Return the [X, Y] coordinate for the center point of the cell that contains the specified text.  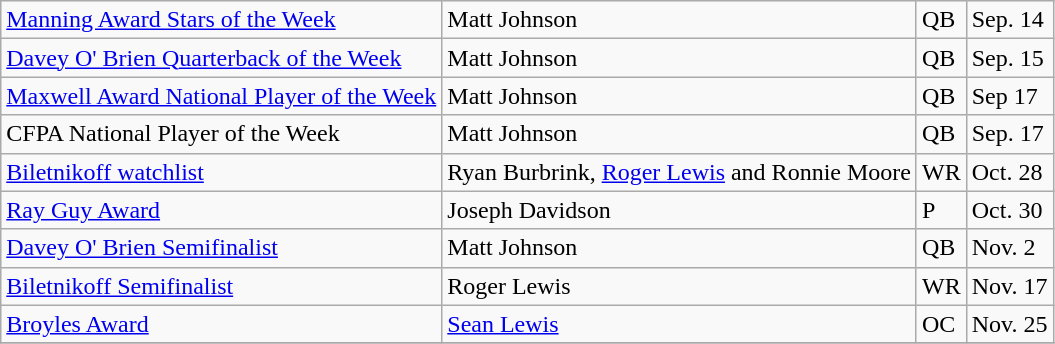
Maxwell Award National Player of the Week [222, 96]
Roger Lewis [680, 286]
Nov. 2 [1010, 248]
Nov. 17 [1010, 286]
Davey O' Brien Quarterback of the Week [222, 58]
Joseph Davidson [680, 210]
Manning Award Stars of the Week [222, 20]
Oct. 28 [1010, 172]
Sep. 15 [1010, 58]
Broyles Award [222, 324]
Ray Guy Award [222, 210]
Biletnikoff Semifinalist [222, 286]
Ryan Burbrink, Roger Lewis and Ronnie Moore [680, 172]
Nov. 25 [1010, 324]
OC [941, 324]
Sean Lewis [680, 324]
Oct. 30 [1010, 210]
P [941, 210]
Davey O' Brien Semifinalist [222, 248]
CFPA National Player of the Week [222, 134]
Sep. 14 [1010, 20]
Sep 17 [1010, 96]
Sep. 17 [1010, 134]
Biletnikoff watchlist [222, 172]
